Return [x, y] of the center of cell containing provided text 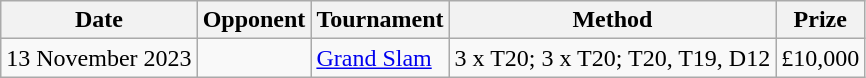
Method [612, 20]
£10,000 [820, 58]
Prize [820, 20]
Opponent [254, 20]
Tournament [380, 20]
3 x T20; 3 x T20; T20, T19, D12 [612, 58]
Date [99, 20]
13 November 2023 [99, 58]
Grand Slam [380, 58]
